Identify which cell holds the provided text, then report its [X, Y] central coordinate. 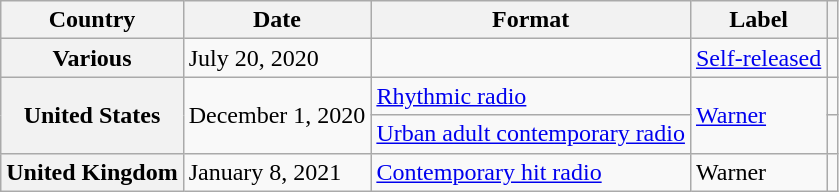
Country [92, 20]
July 20, 2020 [277, 58]
Various [92, 58]
United States [92, 115]
Rhythmic radio [531, 96]
January 8, 2021 [277, 172]
December 1, 2020 [277, 115]
Contemporary hit radio [531, 172]
Format [531, 20]
Self-released [758, 58]
Label [758, 20]
United Kingdom [92, 172]
Date [277, 20]
Urban adult contemporary radio [531, 134]
